Search for the cell housing the specified text and yield its [X, Y] center coordinate. 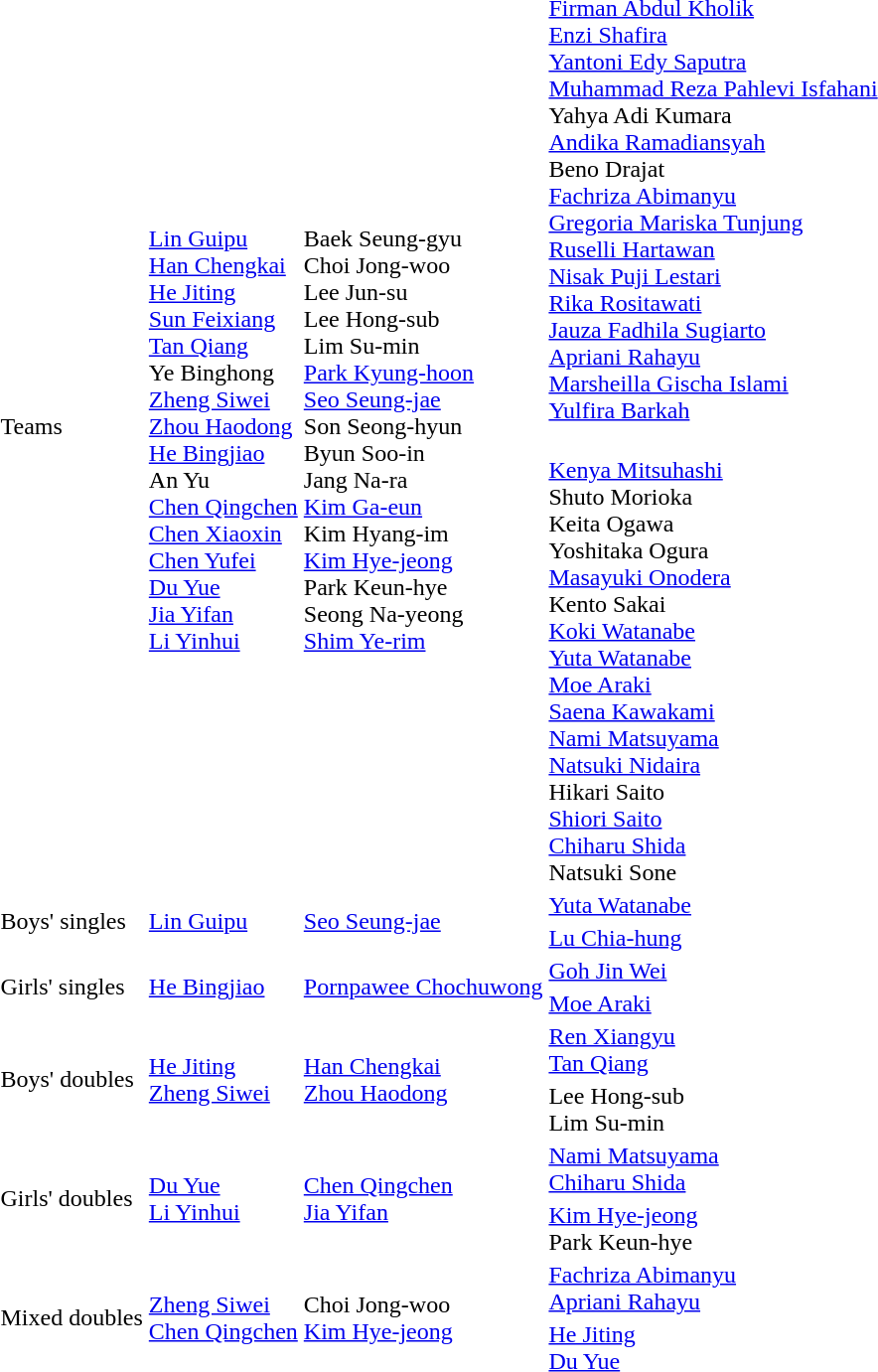
He Bingjiao [222, 988]
Seo Seung-jae [423, 922]
Pornpawee Chochuwong [423, 988]
Lin Guipu [222, 922]
Han Chengkai Zhou Haodong [423, 1079]
He Jiting Zheng Siwei [222, 1079]
Chen Qingchen Jia Yifan [423, 1198]
Du Yue Li Yinhui [222, 1198]
